Pinpoint the cell where the given text exists, returning its (x, y) midpoint coordinate. 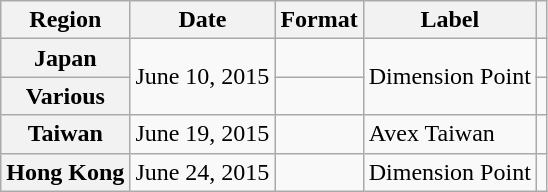
Hong Kong (66, 172)
June 10, 2015 (202, 77)
Avex Taiwan (450, 134)
Label (450, 20)
Format (319, 20)
Various (66, 96)
June 19, 2015 (202, 134)
Region (66, 20)
Taiwan (66, 134)
Japan (66, 58)
June 24, 2015 (202, 172)
Date (202, 20)
